Capture the cell that displays the provided text and extract its [x, y] central coordinate. 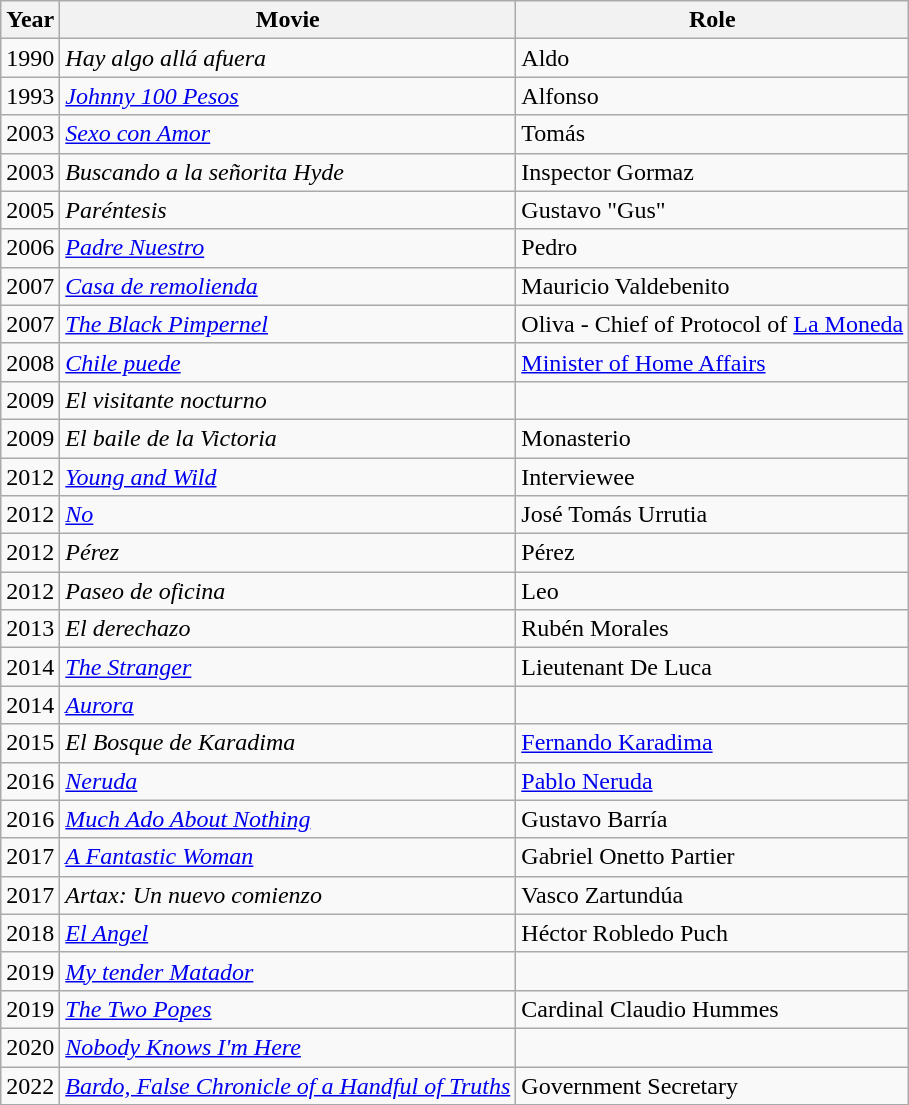
Pedro [712, 248]
Pablo Neruda [712, 781]
1990 [30, 58]
Inspector Gormaz [712, 172]
Cardinal Claudio Hummes [712, 1009]
Role [712, 20]
A Fantastic Woman [288, 857]
Interviewee [712, 477]
Year [30, 20]
José Tomás Urrutia [712, 515]
Much Ado About Nothing [288, 819]
2006 [30, 248]
Monasterio [712, 438]
El visitante nocturno [288, 400]
Bardo, False Chronicle of a Handful of Truths [288, 1085]
Johnny 100 Pesos [288, 96]
Gustavo "Gus" [712, 210]
Casa de remolienda [288, 286]
Sexo con Amor [288, 134]
Young and Wild [288, 477]
No [288, 515]
Tomás [712, 134]
Gabriel Onetto Partier [712, 857]
Padre Nuestro [288, 248]
El derechazo [288, 629]
Hay algo allá afuera [288, 58]
Artax: Un nuevo comienzo [288, 895]
Lieutenant De Luca [712, 667]
Oliva - Chief of Protocol of La Moneda [712, 324]
The Stranger [288, 667]
Vasco Zartundúa [712, 895]
2013 [30, 629]
2015 [30, 743]
1993 [30, 96]
2022 [30, 1085]
Movie [288, 20]
Gustavo Barría [712, 819]
El baile de la Victoria [288, 438]
El Bosque de Karadima [288, 743]
Leo [712, 591]
Rubén Morales [712, 629]
The Two Popes [288, 1009]
Mauricio Valdebenito [712, 286]
Paréntesis [288, 210]
2018 [30, 933]
Héctor Robledo Puch [712, 933]
My tender Matador [288, 971]
Aurora [288, 705]
Minister of Home Affairs [712, 362]
El Angel [288, 933]
Nobody Knows I'm Here [288, 1047]
Fernando Karadima [712, 743]
Paseo de oficina [288, 591]
Alfonso [712, 96]
2008 [30, 362]
Neruda [288, 781]
Government Secretary [712, 1085]
2020 [30, 1047]
Aldo [712, 58]
2005 [30, 210]
Chile puede [288, 362]
The Black Pimpernel [288, 324]
Buscando a la señorita Hyde [288, 172]
